Detect which cell encompasses the target text, then output its (x, y) center coordinate. 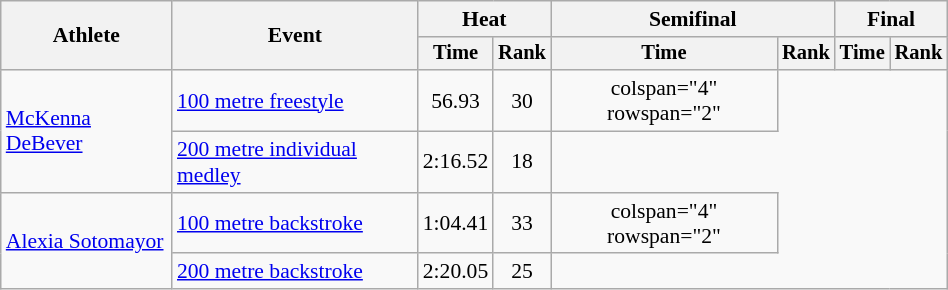
Heat (484, 19)
100 metre backstroke (295, 224)
Athlete (86, 36)
Semifinal (693, 19)
18 (522, 162)
30 (522, 100)
200 metre individual medley (295, 162)
33 (522, 224)
2:16.52 (456, 162)
Final (892, 19)
56.93 (456, 100)
Event (295, 36)
200 metre backstroke (295, 272)
Alexia Sotomayor (86, 242)
25 (522, 272)
100 metre freestyle (295, 100)
2:20.05 (456, 272)
1:04.41 (456, 224)
McKenna DeBever (86, 131)
